Search for the cell housing the specified text and yield its (X, Y) center coordinate. 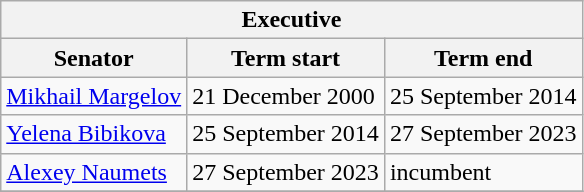
21 December 2000 (286, 96)
Senator (94, 58)
Term start (286, 58)
Term end (483, 58)
Yelena Bibikova (94, 134)
Mikhail Margelov (94, 96)
Executive (292, 20)
Alexey Naumets (94, 172)
incumbent (483, 172)
